Scan for the cell matching the given text and deliver its [X, Y] coordinate at center. 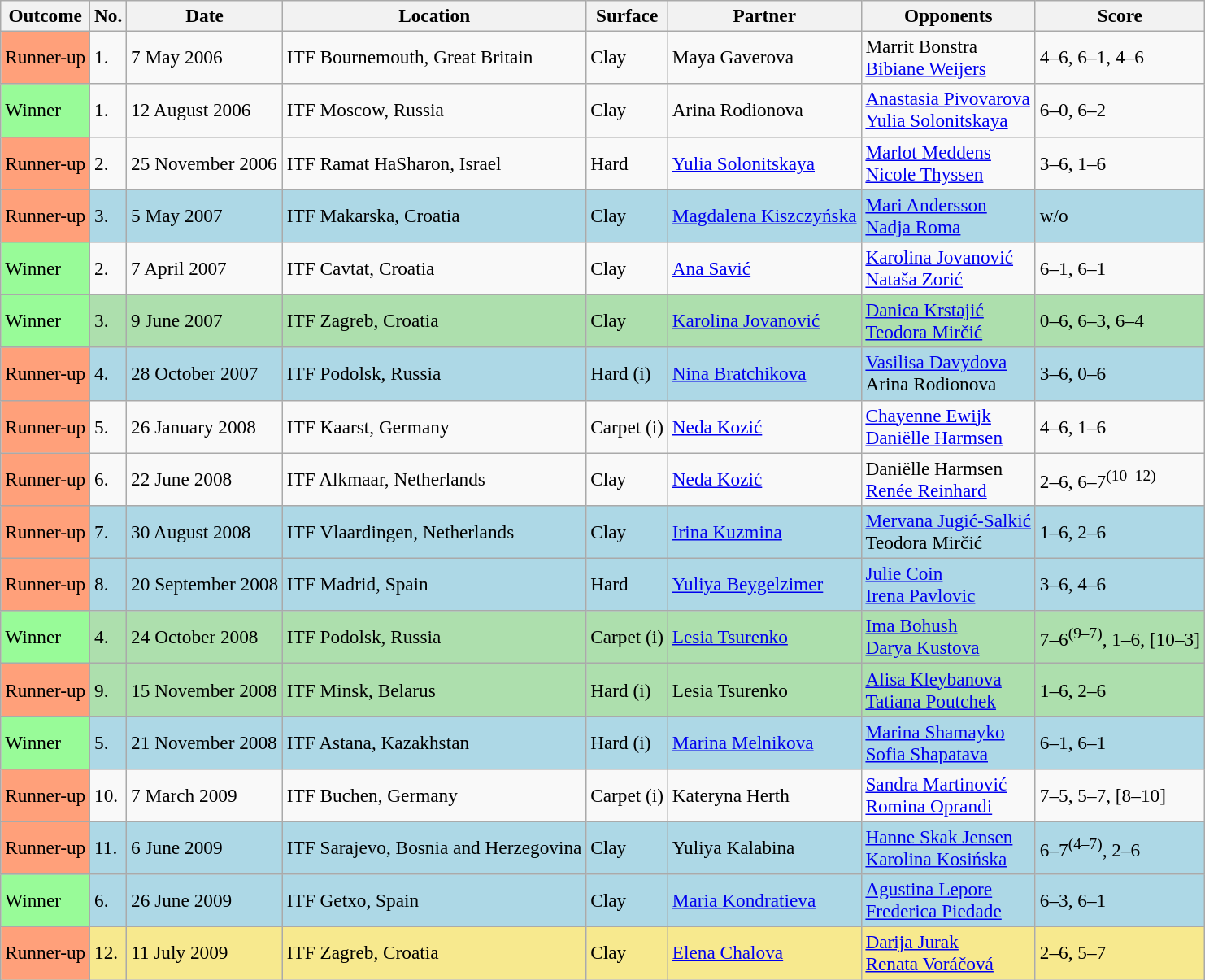
9 June 2007 [205, 320]
3–6, 4–6 [1120, 584]
7 April 2007 [205, 268]
ITF Madrid, Spain [434, 584]
Marina Melnikova [764, 742]
25 November 2006 [205, 163]
Irina Kuzmina [764, 532]
ITF Ramat HaSharon, Israel [434, 163]
Ima Bohush Darya Kustova [948, 638]
22 June 2008 [205, 478]
Opponents [948, 15]
Mari Andersson Nadja Roma [948, 215]
8. [109, 584]
12 August 2006 [205, 111]
ITF Vlaardingen, Netherlands [434, 532]
12. [109, 953]
3–6, 0–6 [1120, 374]
w/o [1120, 215]
Yuliya Kalabina [764, 847]
ITF Buchen, Germany [434, 795]
ITF Getxo, Spain [434, 901]
ITF Moscow, Russia [434, 111]
Karolina Jovanović Nataša Zorić [948, 268]
ITF Alkmaar, Netherlands [434, 478]
4–6, 6–1, 4–6 [1120, 57]
21 November 2008 [205, 742]
Danica Krstajić Teodora Mirčić [948, 320]
ITF Bournemouth, Great Britain [434, 57]
ITF Kaarst, Germany [434, 426]
No. [109, 15]
Ana Savić [764, 268]
Arina Rodionova [764, 111]
ITF Astana, Kazakhstan [434, 742]
Sandra Martinović Romina Oprandi [948, 795]
2–6, 6–7(10–12) [1120, 478]
7. [109, 532]
6–0, 6–2 [1120, 111]
Hanne Skak Jensen Karolina Kosińska [948, 847]
26 June 2009 [205, 901]
7–5, 5–7, [8–10] [1120, 795]
6–3, 6–1 [1120, 901]
10. [109, 795]
ITF Sarajevo, Bosnia and Herzegovina [434, 847]
Vasilisa Davydova Arina Rodionova [948, 374]
Maria Kondratieva [764, 901]
Partner [764, 15]
Alisa Kleybanova Tatiana Poutchek [948, 690]
Marina Shamayko Sofia Shapatava [948, 742]
Daniëlle Harmsen Renée Reinhard [948, 478]
Score [1120, 15]
Yuliya Beygelzimer [764, 584]
Anastasia Pivovarova Yulia Solonitskaya [948, 111]
7–6(9–7), 1–6, [10–3] [1120, 638]
Mervana Jugić-Salkić Teodora Mirčić [948, 532]
7 May 2006 [205, 57]
Kateryna Herth [764, 795]
Agustina Lepore Frederica Piedade [948, 901]
24 October 2008 [205, 638]
Karolina Jovanović [764, 320]
Maya Gaverova [764, 57]
Date [205, 15]
ITF Makarska, Croatia [434, 215]
4–6, 1–6 [1120, 426]
Location [434, 15]
11 July 2009 [205, 953]
26 January 2008 [205, 426]
Magdalena Kiszczyńska [764, 215]
Outcome [46, 15]
Elena Chalova [764, 953]
Marrit Bonstra Bibiane Weijers [948, 57]
Julie Coin Irena Pavlovic [948, 584]
15 November 2008 [205, 690]
11. [109, 847]
Marlot Meddens Nicole Thyssen [948, 163]
Nina Bratchikova [764, 374]
Surface [628, 15]
0–6, 6–3, 6–4 [1120, 320]
30 August 2008 [205, 532]
Darija Jurak Renata Voráčová [948, 953]
7 March 2009 [205, 795]
ITF Minsk, Belarus [434, 690]
2–6, 5–7 [1120, 953]
3–6, 1–6 [1120, 163]
28 October 2007 [205, 374]
Yulia Solonitskaya [764, 163]
ITF Cavtat, Croatia [434, 268]
20 September 2008 [205, 584]
6 June 2009 [205, 847]
9. [109, 690]
Chayenne Ewijk Daniëlle Harmsen [948, 426]
6–7(4–7), 2–6 [1120, 847]
5 May 2007 [205, 215]
